Return (x, y) of the center of cell containing provided text 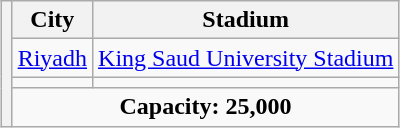
Stadium (246, 20)
Riyadh (52, 58)
City (52, 20)
King Saud University Stadium (246, 58)
Capacity: 25,000 (206, 107)
